For the text-containing cell, return its midpoint in (X, Y) coordinate format. 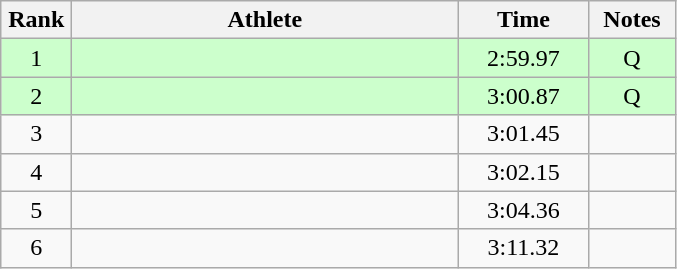
2:59.97 (524, 58)
3:11.32 (524, 248)
6 (36, 248)
1 (36, 58)
5 (36, 210)
3:04.36 (524, 210)
2 (36, 96)
Rank (36, 20)
3:02.15 (524, 172)
3:00.87 (524, 96)
3 (36, 134)
Time (524, 20)
3:01.45 (524, 134)
4 (36, 172)
Athlete (265, 20)
Notes (632, 20)
